Determine the (x, y) coordinate at the center of the cell enclosing the given text.  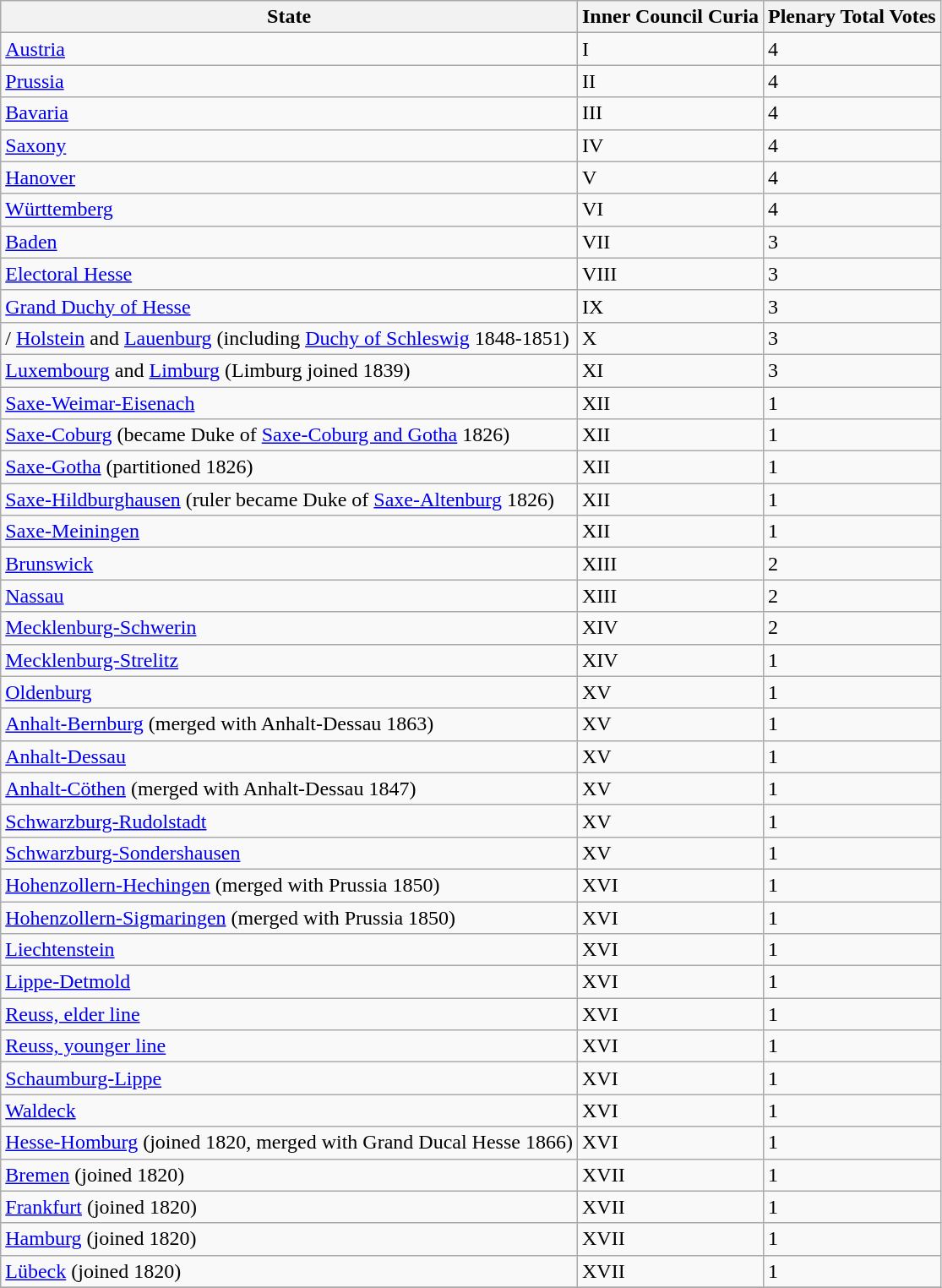
X (670, 338)
Liechtenstein (289, 950)
Schaumburg-Lippe (289, 1078)
Plenary Total Votes (852, 17)
/ Holstein and Lauenburg (including Duchy of Schleswig 1848-1851) (289, 338)
Schwarzburg-Rudolstadt (289, 821)
V (670, 177)
Reuss, younger line (289, 1046)
IX (670, 306)
VIII (670, 274)
Electoral Hesse (289, 274)
Saxe-Gotha (partitioned 1826) (289, 467)
IV (670, 145)
Saxe-Coburg (became Duke of Saxe-Coburg and Gotha 1826) (289, 435)
Schwarzburg-Sondershausen (289, 853)
Mecklenburg-Strelitz (289, 660)
Nassau (289, 596)
Inner Council Curia (670, 17)
State (289, 17)
Grand Duchy of Hesse (289, 306)
Lübeck (joined 1820) (289, 1271)
VII (670, 242)
VI (670, 210)
XI (670, 370)
Luxembourg and Limburg (Limburg joined 1839) (289, 370)
Bremen (joined 1820) (289, 1175)
Bavaria (289, 113)
Frankfurt (joined 1820) (289, 1207)
III (670, 113)
II (670, 81)
Mecklenburg-Schwerin (289, 628)
Saxe-Meiningen (289, 532)
Anhalt-Dessau (289, 756)
Lippe-Detmold (289, 982)
Saxe-Hildburghausen (ruler became Duke of Saxe-Altenburg 1826) (289, 499)
Saxony (289, 145)
Hohenzollern-Sigmaringen (merged with Prussia 1850) (289, 917)
Reuss, elder line (289, 1014)
Anhalt-Bernburg (merged with Anhalt-Dessau 1863) (289, 724)
Hohenzollern-Hechingen (merged with Prussia 1850) (289, 885)
Anhalt-Cöthen (merged with Anhalt-Dessau 1847) (289, 789)
Brunswick (289, 564)
Hanover (289, 177)
Austria (289, 49)
Württemberg (289, 210)
Oldenburg (289, 692)
I (670, 49)
Waldeck (289, 1111)
Hamburg (joined 1820) (289, 1239)
Saxe-Weimar-Eisenach (289, 403)
Prussia (289, 81)
Baden (289, 242)
Hesse-Homburg (joined 1820, merged with Grand Ducal Hesse 1866) (289, 1143)
